Determine the [X, Y] coordinate at the center of the cell enclosing the given text.  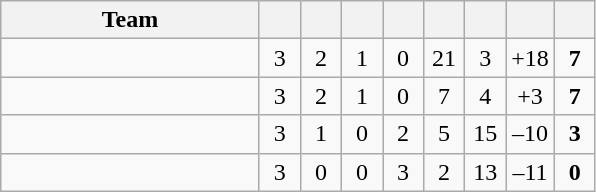
15 [486, 134]
+3 [530, 96]
5 [444, 134]
13 [486, 172]
21 [444, 58]
4 [486, 96]
+18 [530, 58]
–10 [530, 134]
Team [130, 20]
–11 [530, 172]
